Return the (x, y) coordinate for the center point of the cell that contains the specified text.  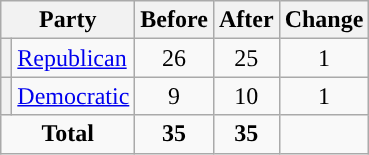
After (246, 20)
26 (174, 58)
9 (174, 96)
Republican (74, 58)
Total (68, 134)
10 (246, 96)
Change (324, 20)
Before (174, 20)
25 (246, 58)
Party (68, 20)
Democratic (74, 96)
